Determine the (x, y) coordinate at the center of the cell enclosing the given text.  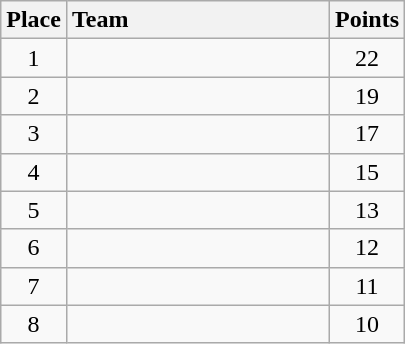
3 (34, 134)
22 (368, 58)
Team (198, 20)
Points (368, 20)
19 (368, 96)
15 (368, 172)
Place (34, 20)
8 (34, 324)
5 (34, 210)
13 (368, 210)
1 (34, 58)
12 (368, 248)
7 (34, 286)
11 (368, 286)
4 (34, 172)
2 (34, 96)
17 (368, 134)
6 (34, 248)
10 (368, 324)
